Return (X, Y) of the center of cell containing provided text 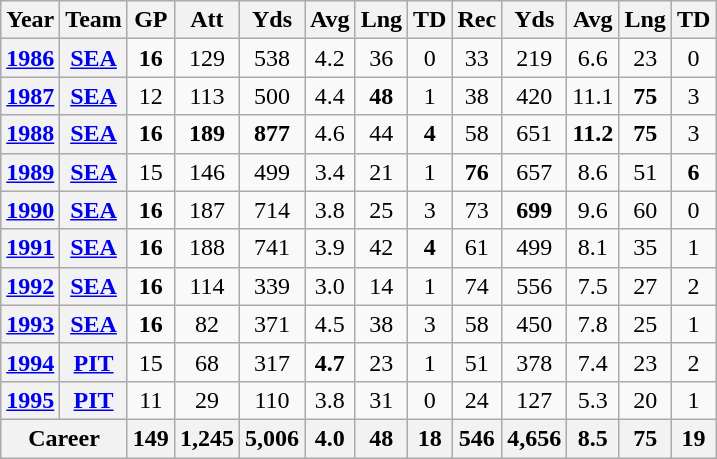
Year (30, 20)
18 (430, 438)
8.5 (593, 438)
GP (150, 20)
3.4 (330, 172)
35 (645, 248)
1991 (30, 248)
11.1 (593, 96)
20 (645, 400)
556 (534, 286)
12 (150, 96)
538 (272, 58)
714 (272, 210)
1992 (30, 286)
450 (534, 324)
4.2 (330, 58)
24 (477, 400)
Team (94, 20)
Career (64, 438)
11 (150, 400)
4.6 (330, 134)
741 (272, 248)
546 (477, 438)
371 (272, 324)
113 (206, 96)
11.2 (593, 134)
19 (693, 438)
3.0 (330, 286)
21 (381, 172)
189 (206, 134)
877 (272, 134)
5.3 (593, 400)
44 (381, 134)
4.4 (330, 96)
699 (534, 210)
33 (477, 58)
1993 (30, 324)
1989 (30, 172)
1988 (30, 134)
27 (645, 286)
68 (206, 362)
129 (206, 58)
1994 (30, 362)
1987 (30, 96)
4.0 (330, 438)
3.9 (330, 248)
657 (534, 172)
29 (206, 400)
73 (477, 210)
9.6 (593, 210)
114 (206, 286)
187 (206, 210)
61 (477, 248)
Att (206, 20)
4.7 (330, 362)
8.1 (593, 248)
74 (477, 286)
8.6 (593, 172)
7.5 (593, 286)
82 (206, 324)
6.6 (593, 58)
31 (381, 400)
110 (272, 400)
317 (272, 362)
Rec (477, 20)
1995 (30, 400)
219 (534, 58)
42 (381, 248)
7.4 (593, 362)
36 (381, 58)
4.5 (330, 324)
5,006 (272, 438)
1990 (30, 210)
420 (534, 96)
1986 (30, 58)
7.8 (593, 324)
76 (477, 172)
60 (645, 210)
188 (206, 248)
339 (272, 286)
6 (693, 172)
500 (272, 96)
378 (534, 362)
14 (381, 286)
651 (534, 134)
127 (534, 400)
4,656 (534, 438)
149 (150, 438)
1,245 (206, 438)
146 (206, 172)
